Pinpoint the cell where the given text exists, returning its (X, Y) midpoint coordinate. 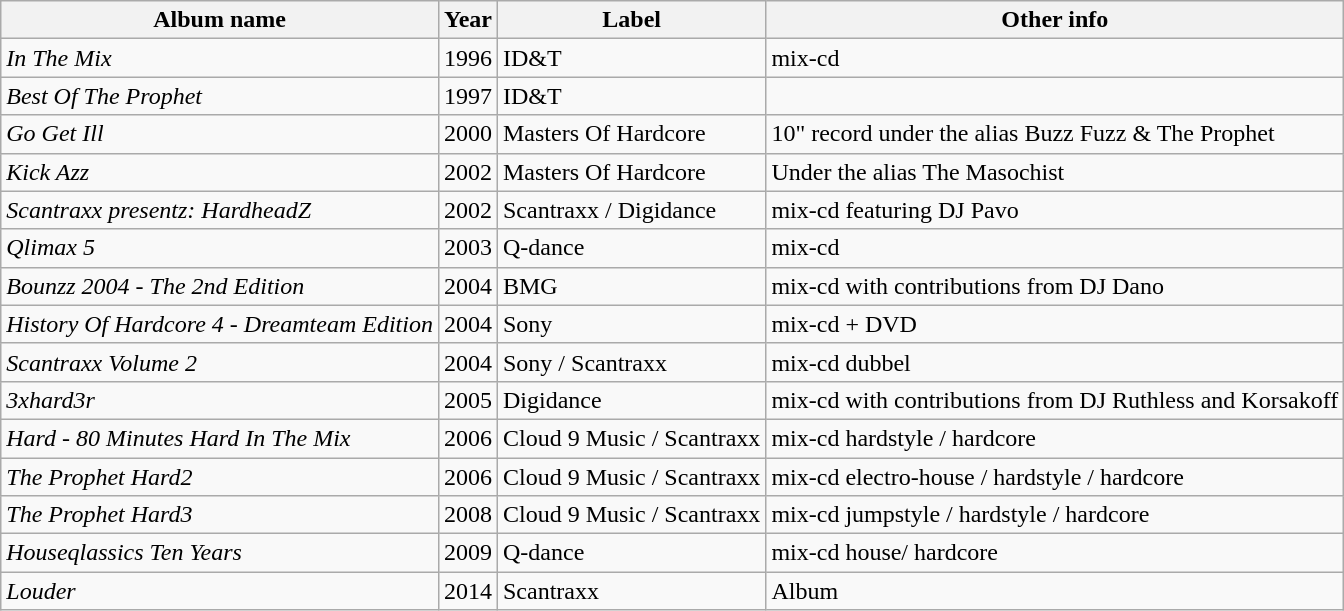
Album name (220, 20)
History Of Hardcore 4 - Dreamteam Edition (220, 324)
Kick Azz (220, 172)
Houseqlassics Ten Years (220, 553)
2009 (468, 553)
mix-cd jumpstyle / hardstyle / hardcore (1055, 515)
Other info (1055, 20)
Under the alias The Masochist (1055, 172)
Hard - 80 Minutes Hard In The Mix (220, 438)
Scantraxx / Digidance (631, 210)
Scantraxx presentz: HardheadZ (220, 210)
The Prophet Hard3 (220, 515)
Sony / Scantraxx (631, 362)
mix-cd featuring DJ Pavo (1055, 210)
Album (1055, 591)
Go Get Ill (220, 134)
Digidance (631, 400)
2014 (468, 591)
1996 (468, 58)
Scantraxx Volume 2 (220, 362)
mix-cd dubbel (1055, 362)
1997 (468, 96)
mix-cd house/ hardcore (1055, 553)
Sony (631, 324)
Bounzz 2004 - The 2nd Edition (220, 286)
Label (631, 20)
2008 (468, 515)
10" record under the alias Buzz Fuzz & The Prophet (1055, 134)
mix-cd electro-house / hardstyle / hardcore (1055, 477)
Qlimax 5 (220, 248)
mix-cd hardstyle / hardcore (1055, 438)
Scantraxx (631, 591)
mix-cd with contributions from DJ Dano (1055, 286)
mix-cd + DVD (1055, 324)
In The Mix (220, 58)
2003 (468, 248)
2005 (468, 400)
Best Of The Prophet (220, 96)
mix-cd with contributions from DJ Ruthless and Korsakoff (1055, 400)
Year (468, 20)
2000 (468, 134)
Louder (220, 591)
BMG (631, 286)
3xhard3r (220, 400)
The Prophet Hard2 (220, 477)
